For the text-containing cell, return its midpoint in (X, Y) coordinate format. 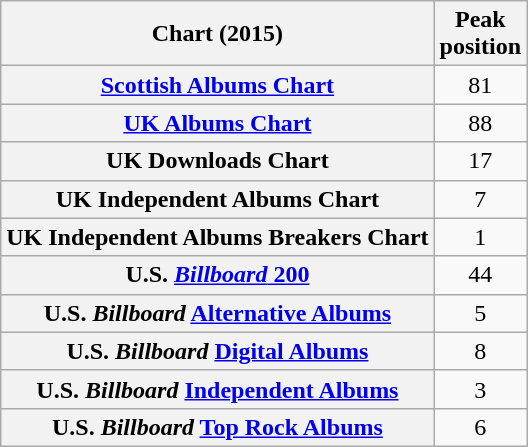
6 (480, 427)
U.S. Billboard Digital Albums (218, 351)
UK Independent Albums Breakers Chart (218, 237)
44 (480, 275)
Peak position (480, 34)
U.S. Billboard Top Rock Albums (218, 427)
81 (480, 85)
5 (480, 313)
8 (480, 351)
UK Downloads Chart (218, 161)
7 (480, 199)
1 (480, 237)
UK Independent Albums Chart (218, 199)
Chart (2015) (218, 34)
U.S. Billboard 200 (218, 275)
17 (480, 161)
88 (480, 123)
Scottish Albums Chart (218, 85)
UK Albums Chart (218, 123)
3 (480, 389)
U.S. Billboard Alternative Albums (218, 313)
U.S. Billboard Independent Albums (218, 389)
